Scan for the cell matching the given text and deliver its (x, y) coordinate at center. 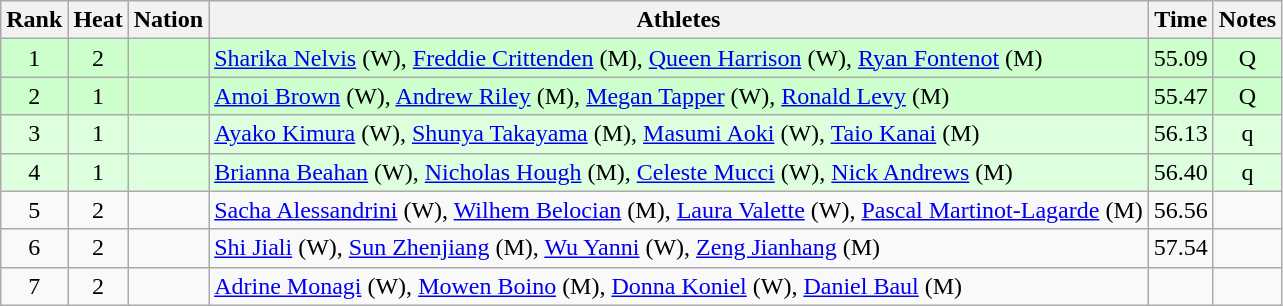
56.56 (1180, 210)
Adrine Monagi (W), Mowen Boino (M), Donna Koniel (W), Daniel Baul (M) (679, 286)
Sharika Nelvis (W), Freddie Crittenden (M), Queen Harrison (W), Ryan Fontenot (M) (679, 58)
57.54 (1180, 248)
Time (1180, 20)
Notes (1247, 20)
5 (34, 210)
Nation (168, 20)
55.47 (1180, 96)
Athletes (679, 20)
3 (34, 134)
Rank (34, 20)
7 (34, 286)
Sacha Alessandrini (W), Wilhem Belocian (M), Laura Valette (W), Pascal Martinot-Lagarde (M) (679, 210)
55.09 (1180, 58)
Shi Jiali (W), Sun Zhenjiang (M), Wu Yanni (W), Zeng Jianhang (M) (679, 248)
56.40 (1180, 172)
56.13 (1180, 134)
6 (34, 248)
Ayako Kimura (W), Shunya Takayama (M), Masumi Aoki (W), Taio Kanai (M) (679, 134)
Brianna Beahan (W), Nicholas Hough (M), Celeste Mucci (W), Nick Andrews (M) (679, 172)
Amoi Brown (W), Andrew Riley (M), Megan Tapper (W), Ronald Levy (M) (679, 96)
4 (34, 172)
Heat (98, 20)
